Identify which cell holds the provided text, then report its (X, Y) central coordinate. 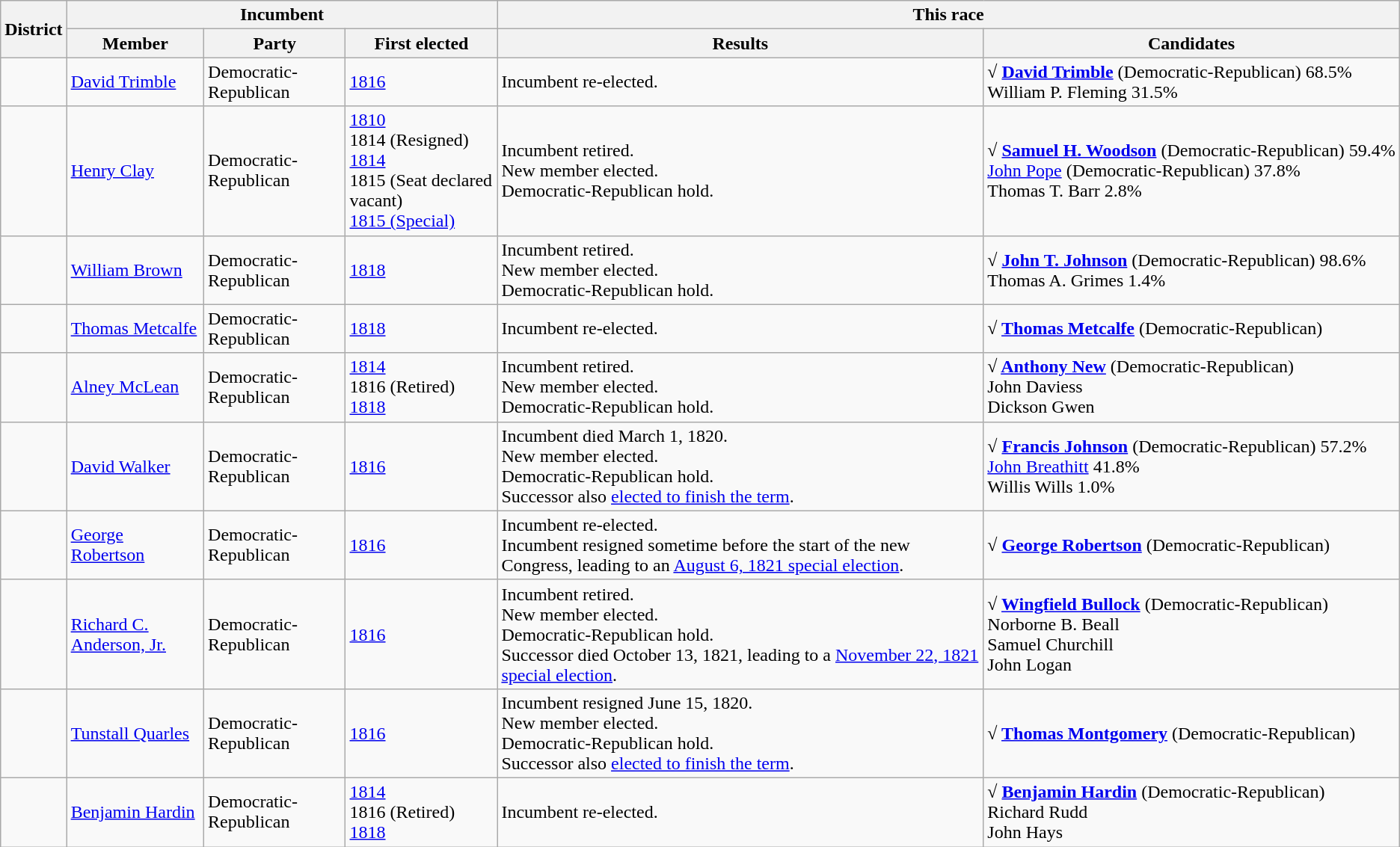
First elected (422, 43)
Member (135, 43)
√ Wingfield Bullock (Democratic-Republican)Norborne B. BeallSamuel ChurchillJohn Logan (1191, 634)
√ Francis Johnson (Democratic-Republican) 57.2%John Breathitt 41.8%Willis Wills 1.0% (1191, 466)
√ John T. Johnson (Democratic-Republican) 98.6%Thomas A. Grimes 1.4% (1191, 270)
√ Thomas Montgomery (Democratic-Republican) (1191, 733)
Thomas Metcalfe (135, 329)
Party (275, 43)
Candidates (1191, 43)
George Robertson (135, 545)
Incumbent died March 1, 1820.New member elected.Democratic-Republican hold.Successor also elected to finish the term. (740, 466)
Incumbent retired.New member elected.Democratic-Republican hold.Successor died October 13, 1821, leading to a November 22, 1821 special election. (740, 634)
David Trimble (135, 82)
Results (740, 43)
District (34, 29)
√ Anthony New (Democratic-Republican)John DaviessDickson Gwen (1191, 387)
√ Thomas Metcalfe (Democratic-Republican) (1191, 329)
David Walker (135, 466)
Richard C. Anderson, Jr. (135, 634)
Incumbent re-elected.Incumbent resigned sometime before the start of the new Congress, leading to an August 6, 1821 special election. (740, 545)
Alney McLean (135, 387)
18101814 (Resigned)18141815 (Seat declared vacant)1815 (Special) (422, 170)
√ David Trimble (Democratic-Republican) 68.5%William P. Fleming 31.5% (1191, 82)
Benjamin Hardin (135, 812)
√ Benjamin Hardin (Democratic-Republican)Richard RuddJohn Hays (1191, 812)
√ George Robertson (Democratic-Republican) (1191, 545)
Henry Clay (135, 170)
Tunstall Quarles (135, 733)
This race (948, 15)
√ Samuel H. Woodson (Democratic-Republican) 59.4%John Pope (Democratic-Republican) 37.8%Thomas T. Barr 2.8% (1191, 170)
Incumbent (282, 15)
William Brown (135, 270)
Incumbent resigned June 15, 1820.New member elected.Democratic-Republican hold.Successor also elected to finish the term. (740, 733)
